Capture the cell that displays the provided text and extract its [x, y] central coordinate. 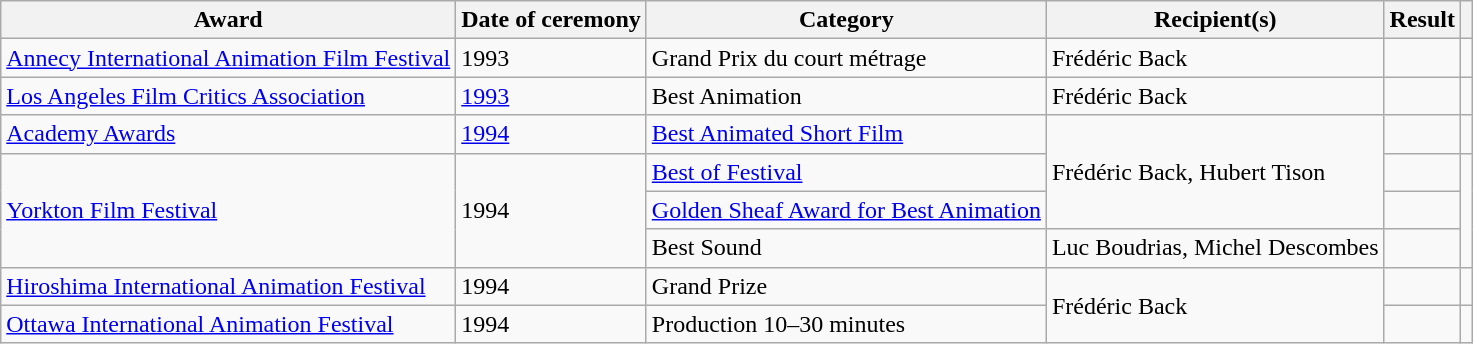
Golden Sheaf Award for Best Animation [846, 210]
Category [846, 20]
Grand Prize [846, 286]
Date of ceremony [552, 20]
Best Animation [846, 96]
Best of Festival [846, 172]
Best Animated Short Film [846, 134]
Academy Awards [228, 134]
Grand Prix du court métrage [846, 58]
Los Angeles Film Critics Association [228, 96]
Production 10–30 minutes [846, 324]
Hiroshima International Animation Festival [228, 286]
Annecy International Animation Film Festival [228, 58]
Yorkton Film Festival [228, 210]
Frédéric Back, Hubert Tison [1215, 172]
Luc Boudrias, Michel Descombes [1215, 248]
Ottawa International Animation Festival [228, 324]
Recipient(s) [1215, 20]
Best Sound [846, 248]
Award [228, 20]
Result [1422, 20]
